Search for the cell housing the specified text and yield its (X, Y) center coordinate. 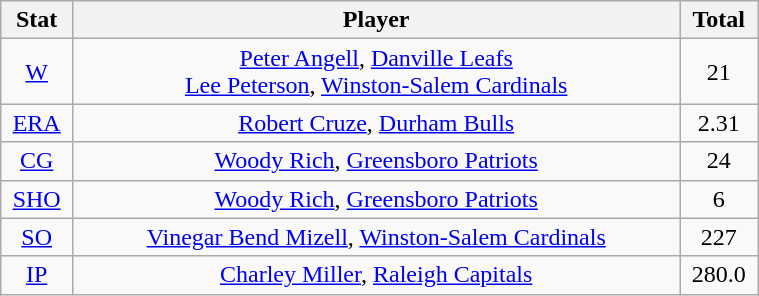
Charley Miller, Raleigh Capitals (376, 275)
W (37, 72)
SO (37, 237)
Stat (37, 20)
2.31 (719, 123)
SHO (37, 199)
280.0 (719, 275)
Total (719, 20)
CG (37, 161)
Robert Cruze, Durham Bulls (376, 123)
24 (719, 161)
6 (719, 199)
IP (37, 275)
21 (719, 72)
Peter Angell, Danville Leafs Lee Peterson, Winston-Salem Cardinals (376, 72)
Player (376, 20)
ERA (37, 123)
227 (719, 237)
Vinegar Bend Mizell, Winston-Salem Cardinals (376, 237)
